Extract the (X, Y) coordinate from the center of the cell holding the provided text.  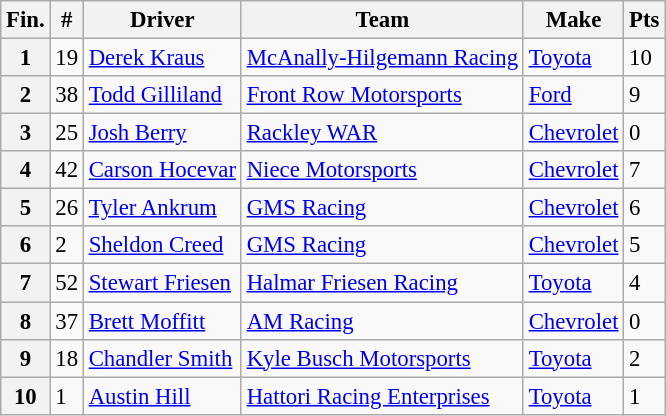
Austin Hill (162, 396)
Front Row Motorsports (382, 95)
Tyler Ankrum (162, 208)
52 (66, 283)
Derek Kraus (162, 58)
Sheldon Creed (162, 245)
Josh Berry (162, 133)
Todd Gilliland (162, 95)
Stewart Friesen (162, 283)
26 (66, 208)
Fin. (26, 20)
8 (26, 321)
42 (66, 170)
Team (382, 20)
Kyle Busch Motorsports (382, 358)
19 (66, 58)
25 (66, 133)
# (66, 20)
Rackley WAR (382, 133)
Hattori Racing Enterprises (382, 396)
38 (66, 95)
Brett Moffitt (162, 321)
Ford (573, 95)
Niece Motorsports (382, 170)
Halmar Friesen Racing (382, 283)
Pts (644, 20)
3 (26, 133)
Chandler Smith (162, 358)
Make (573, 20)
AM Racing (382, 321)
37 (66, 321)
Carson Hocevar (162, 170)
18 (66, 358)
McAnally-Hilgemann Racing (382, 58)
Driver (162, 20)
